Search for the cell housing the specified text and yield its [x, y] center coordinate. 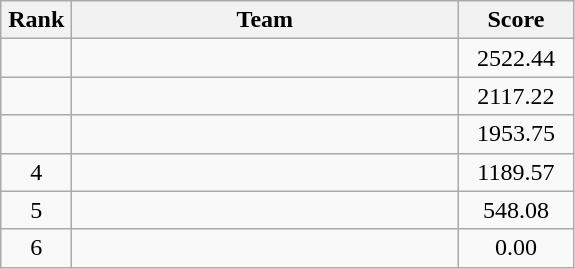
2117.22 [516, 96]
0.00 [516, 248]
2522.44 [516, 58]
Score [516, 20]
6 [36, 248]
1189.57 [516, 172]
Team [265, 20]
Rank [36, 20]
5 [36, 210]
1953.75 [516, 134]
548.08 [516, 210]
4 [36, 172]
